Locate the cell with the specified text and output its [x, y] center coordinate. 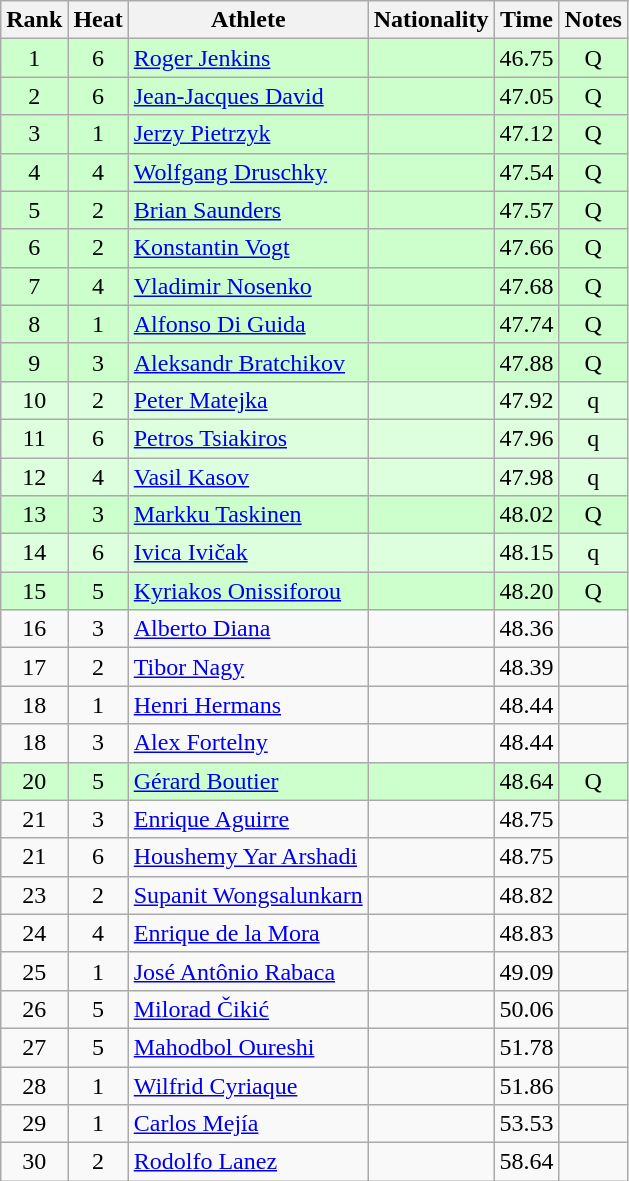
51.78 [526, 1047]
49.09 [526, 971]
48.02 [526, 515]
47.12 [526, 134]
50.06 [526, 1009]
Aleksandr Bratchikov [248, 362]
10 [34, 400]
Kyriakos Onissiforou [248, 591]
47.74 [526, 324]
47.96 [526, 438]
25 [34, 971]
16 [34, 629]
12 [34, 477]
9 [34, 362]
24 [34, 933]
7 [34, 286]
Enrique Aguirre [248, 819]
Peter Matejka [248, 400]
Konstantin Vogt [248, 248]
48.82 [526, 895]
48.83 [526, 933]
Vladimir Nosenko [248, 286]
48.20 [526, 591]
Vasil Kasov [248, 477]
Houshemy Yar Arshadi [248, 857]
Jean-Jacques David [248, 96]
Petros Tsiakiros [248, 438]
Rank [34, 20]
47.54 [526, 172]
Notes [593, 20]
47.66 [526, 248]
Alberto Diana [248, 629]
Tibor Nagy [248, 667]
51.86 [526, 1085]
Milorad Čikić [248, 1009]
13 [34, 515]
José Antônio Rabaca [248, 971]
47.05 [526, 96]
28 [34, 1085]
Wilfrid Cyriaque [248, 1085]
15 [34, 591]
Carlos Mejía [248, 1124]
26 [34, 1009]
Markku Taskinen [248, 515]
Athlete [248, 20]
Heat [98, 20]
47.98 [526, 477]
47.88 [526, 362]
14 [34, 553]
47.57 [526, 210]
Rodolfo Lanez [248, 1162]
Ivica Ivičak [248, 553]
Henri Hermans [248, 705]
Brian Saunders [248, 210]
Roger Jenkins [248, 58]
Mahodbol Oureshi [248, 1047]
17 [34, 667]
48.39 [526, 667]
20 [34, 781]
8 [34, 324]
48.15 [526, 553]
53.53 [526, 1124]
47.92 [526, 400]
Gérard Boutier [248, 781]
47.68 [526, 286]
23 [34, 895]
Enrique de la Mora [248, 933]
Alex Fortelny [248, 743]
Wolfgang Druschky [248, 172]
27 [34, 1047]
29 [34, 1124]
48.36 [526, 629]
Supanit Wongsalunkarn [248, 895]
Time [526, 20]
46.75 [526, 58]
58.64 [526, 1162]
Jerzy Pietrzyk [248, 134]
11 [34, 438]
Nationality [431, 20]
Alfonso Di Guida [248, 324]
48.64 [526, 781]
30 [34, 1162]
